For the text-containing cell, return its midpoint in [X, Y] coordinate format. 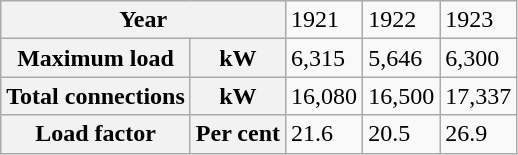
21.6 [324, 134]
Total connections [96, 96]
Year [144, 20]
Per cent [238, 134]
16,500 [402, 96]
6,315 [324, 58]
Maximum load [96, 58]
17,337 [478, 96]
5,646 [402, 58]
26.9 [478, 134]
6,300 [478, 58]
1923 [478, 20]
1921 [324, 20]
16,080 [324, 96]
1922 [402, 20]
20.5 [402, 134]
Load factor [96, 134]
